Determine the (X, Y) coordinate at the center of the cell enclosing the given text.  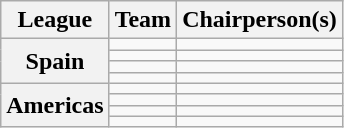
Team (143, 20)
Americas (55, 105)
League (55, 20)
Spain (55, 61)
Chairperson(s) (260, 20)
